Detect which cell encompasses the target text, then output its (X, Y) center coordinate. 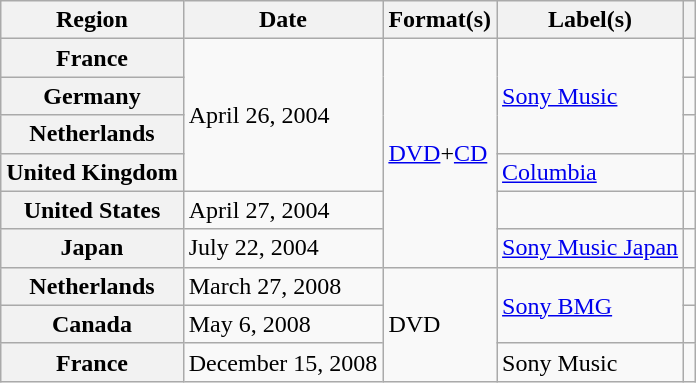
Sony Music Japan (590, 248)
Canada (92, 324)
Region (92, 20)
Germany (92, 96)
March 27, 2008 (283, 286)
April 27, 2004 (283, 210)
July 22, 2004 (283, 248)
United States (92, 210)
May 6, 2008 (283, 324)
Date (283, 20)
Label(s) (590, 20)
December 15, 2008 (283, 362)
Japan (92, 248)
Format(s) (440, 20)
Columbia (590, 172)
DVD (440, 324)
Sony BMG (590, 305)
April 26, 2004 (283, 115)
United Kingdom (92, 172)
DVD+CD (440, 153)
